Find where the given text appears and provide that cell's center as [X, Y] coordinate. 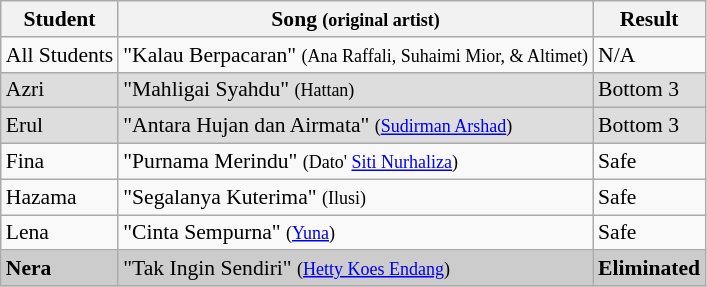
"Purnama Merindu" (Dato' Siti Nurhaliza) [356, 162]
Erul [60, 126]
Hazama [60, 197]
"Cinta Sempurna" (Yuna) [356, 233]
"Mahligai Syahdu" (Hattan) [356, 90]
Fina [60, 162]
Result [649, 19]
Lena [60, 233]
All Students [60, 55]
Azri [60, 90]
Eliminated [649, 269]
Nera [60, 269]
N/A [649, 55]
Student [60, 19]
"Kalau Berpacaran" (Ana Raffali, Suhaimi Mior, & Altimet) [356, 55]
Song (original artist) [356, 19]
"Antara Hujan dan Airmata" (Sudirman Arshad) [356, 126]
"Segalanya Kuterima" (Ilusi) [356, 197]
"Tak Ingin Sendiri" (Hetty Koes Endang) [356, 269]
